Identify which cell holds the provided text, then report its [X, Y] central coordinate. 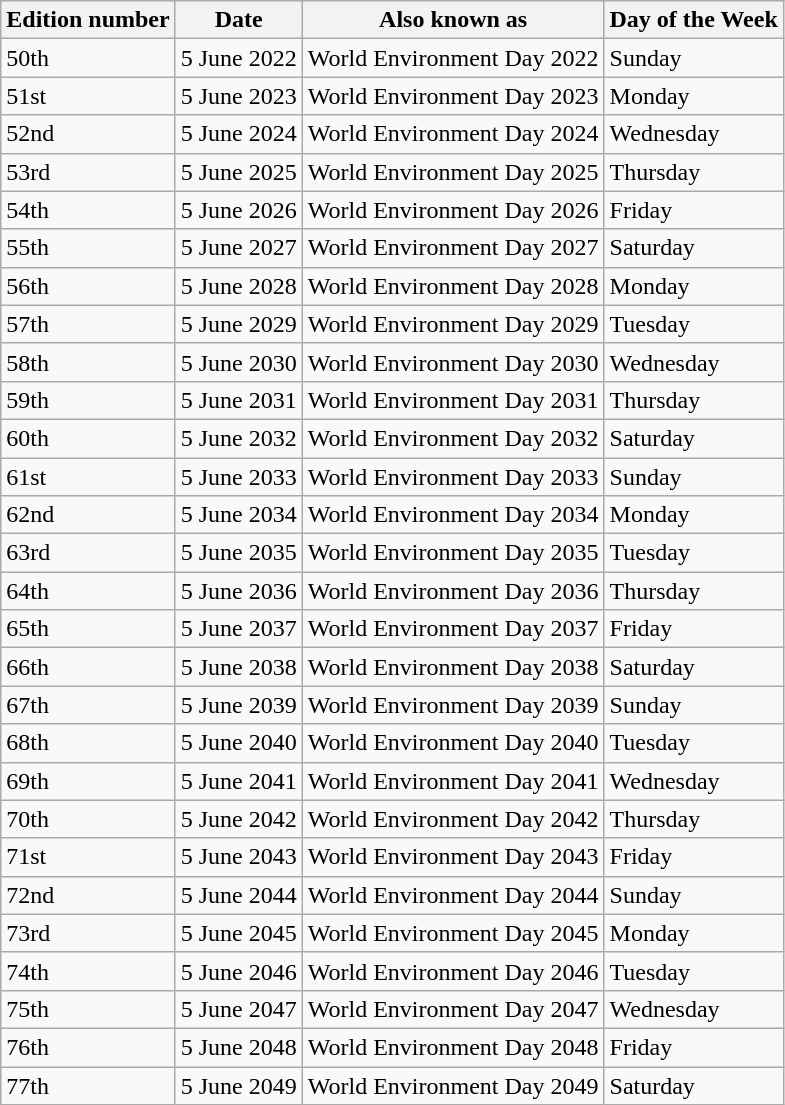
5 June 2041 [238, 781]
World Environment Day 2022 [453, 58]
58th [88, 362]
World Environment Day 2031 [453, 400]
59th [88, 400]
5 June 2033 [238, 477]
5 June 2023 [238, 96]
55th [88, 248]
Also known as [453, 20]
Edition number [88, 20]
5 June 2044 [238, 895]
75th [88, 1009]
World Environment Day 2049 [453, 1085]
5 June 2042 [238, 819]
World Environment Day 2037 [453, 629]
70th [88, 819]
5 June 2037 [238, 629]
5 June 2027 [238, 248]
54th [88, 210]
World Environment Day 2040 [453, 743]
57th [88, 324]
World Environment Day 2029 [453, 324]
5 June 2032 [238, 438]
5 June 2046 [238, 971]
5 June 2034 [238, 515]
71st [88, 857]
Day of the Week [694, 20]
66th [88, 667]
69th [88, 781]
5 June 2036 [238, 591]
74th [88, 971]
67th [88, 705]
56th [88, 286]
World Environment Day 2047 [453, 1009]
World Environment Day 2025 [453, 172]
World Environment Day 2032 [453, 438]
77th [88, 1085]
5 June 2026 [238, 210]
World Environment Day 2043 [453, 857]
5 June 2049 [238, 1085]
52nd [88, 134]
5 June 2022 [238, 58]
5 June 2048 [238, 1047]
World Environment Day 2046 [453, 971]
5 June 2030 [238, 362]
World Environment Day 2048 [453, 1047]
World Environment Day 2045 [453, 933]
World Environment Day 2041 [453, 781]
76th [88, 1047]
5 June 2028 [238, 286]
World Environment Day 2039 [453, 705]
5 June 2039 [238, 705]
5 June 2035 [238, 553]
World Environment Day 2030 [453, 362]
World Environment Day 2024 [453, 134]
5 June 2024 [238, 134]
62nd [88, 515]
World Environment Day 2028 [453, 286]
World Environment Day 2042 [453, 819]
World Environment Day 2038 [453, 667]
World Environment Day 2026 [453, 210]
World Environment Day 2023 [453, 96]
World Environment Day 2033 [453, 477]
64th [88, 591]
5 June 2038 [238, 667]
50th [88, 58]
5 June 2045 [238, 933]
53rd [88, 172]
World Environment Day 2034 [453, 515]
5 June 2043 [238, 857]
5 June 2040 [238, 743]
65th [88, 629]
60th [88, 438]
72nd [88, 895]
51st [88, 96]
68th [88, 743]
5 June 2031 [238, 400]
61st [88, 477]
Date [238, 20]
World Environment Day 2035 [453, 553]
63rd [88, 553]
5 June 2025 [238, 172]
World Environment Day 2044 [453, 895]
World Environment Day 2027 [453, 248]
World Environment Day 2036 [453, 591]
73rd [88, 933]
5 June 2029 [238, 324]
5 June 2047 [238, 1009]
